For the text-containing cell, return its midpoint in (X, Y) coordinate format. 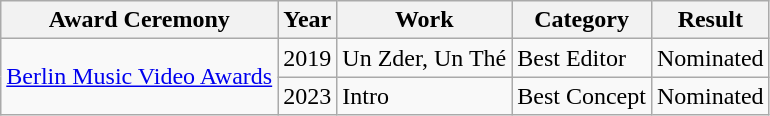
Work (424, 20)
2019 (308, 58)
2023 (308, 96)
Intro (424, 96)
Award Ceremony (140, 20)
Best Concept (582, 96)
Un Zder, Un Thé (424, 58)
Best Editor (582, 58)
Category (582, 20)
Year (308, 20)
Berlin Music Video Awards (140, 77)
Result (710, 20)
